Output the [x, y] coordinate of the center of the cell containing the given text.  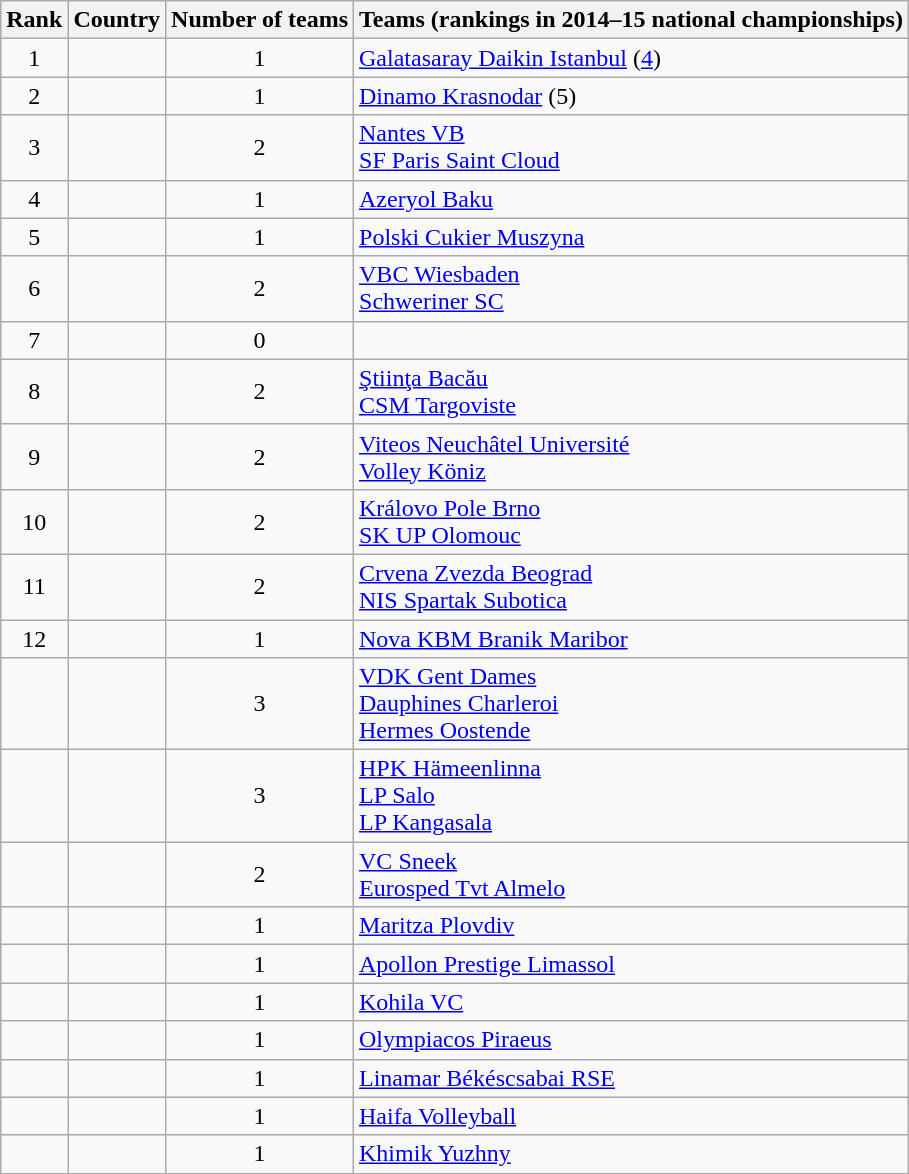
0 [260, 340]
9 [34, 456]
Kohila VC [632, 1002]
8 [34, 392]
Dinamo Krasnodar (5) [632, 96]
4 [34, 199]
Apollon Prestige Limassol [632, 964]
Linamar Békéscsabai RSE [632, 1078]
Teams (rankings in 2014–15 national championships) [632, 20]
5 [34, 237]
VC Sneek Eurosped Tvt Almelo [632, 874]
Viteos Neuchâtel Université Volley Köniz [632, 456]
Nantes VB SF Paris Saint Cloud [632, 148]
Rank [34, 20]
Galatasaray Daikin Istanbul (4) [632, 58]
Maritza Plovdiv [632, 926]
VDK Gent Dames Dauphines Charleroi Hermes Oostende [632, 704]
Olympiacos Piraeus [632, 1040]
Haifa Volleyball [632, 1116]
Country [117, 20]
HPK Hämeenlinna LP Salo LP Kangasala [632, 796]
Královo Pole Brno SK UP Olomouc [632, 522]
Number of teams [260, 20]
7 [34, 340]
6 [34, 288]
Ştiinţa Bacău CSM Targoviste [632, 392]
11 [34, 586]
Polski Cukier Muszyna [632, 237]
Khimik Yuzhny [632, 1154]
VBC Wiesbaden Schweriner SC [632, 288]
12 [34, 639]
Crvena Zvezda Beograd NIS Spartak Subotica [632, 586]
Nova KBM Branik Maribor [632, 639]
10 [34, 522]
Azeryol Baku [632, 199]
